Locate the cell with the specified text and output its (x, y) center coordinate. 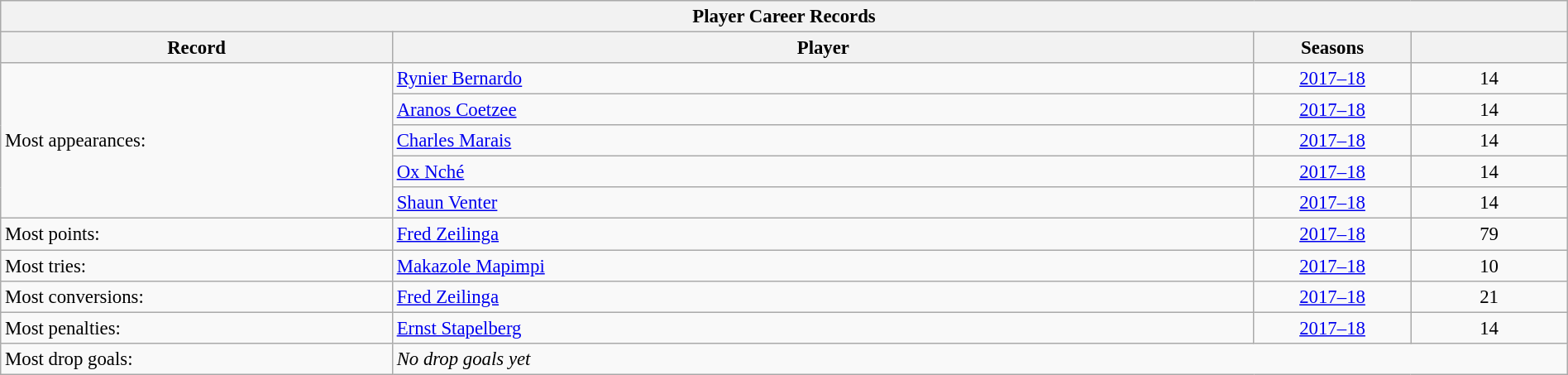
Player (823, 48)
Most appearances: (197, 141)
79 (1489, 234)
Makazole Mapimpi (823, 266)
Most points: (197, 234)
Aranos Coetzee (823, 110)
Record (197, 48)
Most drop goals: (197, 358)
21 (1489, 296)
Most penalties: (197, 328)
Ernst Stapelberg (823, 328)
Player Career Records (784, 17)
Most tries: (197, 266)
Ox Nché (823, 172)
No drop goals yet (979, 358)
Most conversions: (197, 296)
10 (1489, 266)
Rynier Bernardo (823, 79)
Charles Marais (823, 141)
Seasons (1331, 48)
Shaun Venter (823, 203)
